Locate the cell with the specified text and output its [x, y] center coordinate. 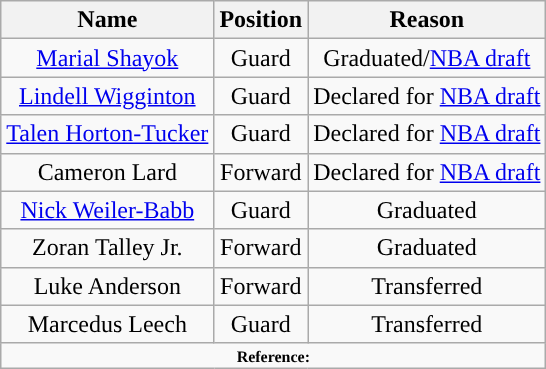
Lindell Wigginton [108, 96]
Graduated/NBA draft [427, 58]
Reference: [274, 355]
Name [108, 20]
Marcedus Leech [108, 324]
Position [261, 20]
Talen Horton-Tucker [108, 134]
Marial Shayok [108, 58]
Reason [427, 20]
Cameron Lard [108, 172]
Zoran Talley Jr. [108, 248]
Luke Anderson [108, 286]
Nick Weiler-Babb [108, 210]
